Provide the (X, Y) coordinate of the cell's center where the given text is located.  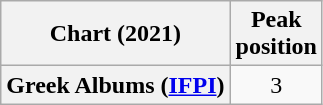
3 (276, 85)
Chart (2021) (116, 34)
Greek Albums (IFPI) (116, 85)
Peakposition (276, 34)
